Capture the cell that displays the provided text and extract its (x, y) central coordinate. 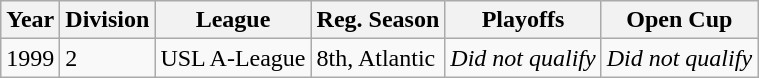
Playoffs (523, 20)
League (233, 20)
8th, Atlantic (378, 58)
Year (30, 20)
Reg. Season (378, 20)
2 (108, 58)
USL A-League (233, 58)
Open Cup (679, 20)
Division (108, 20)
1999 (30, 58)
